Detect which cell encompasses the target text, then output its (x, y) center coordinate. 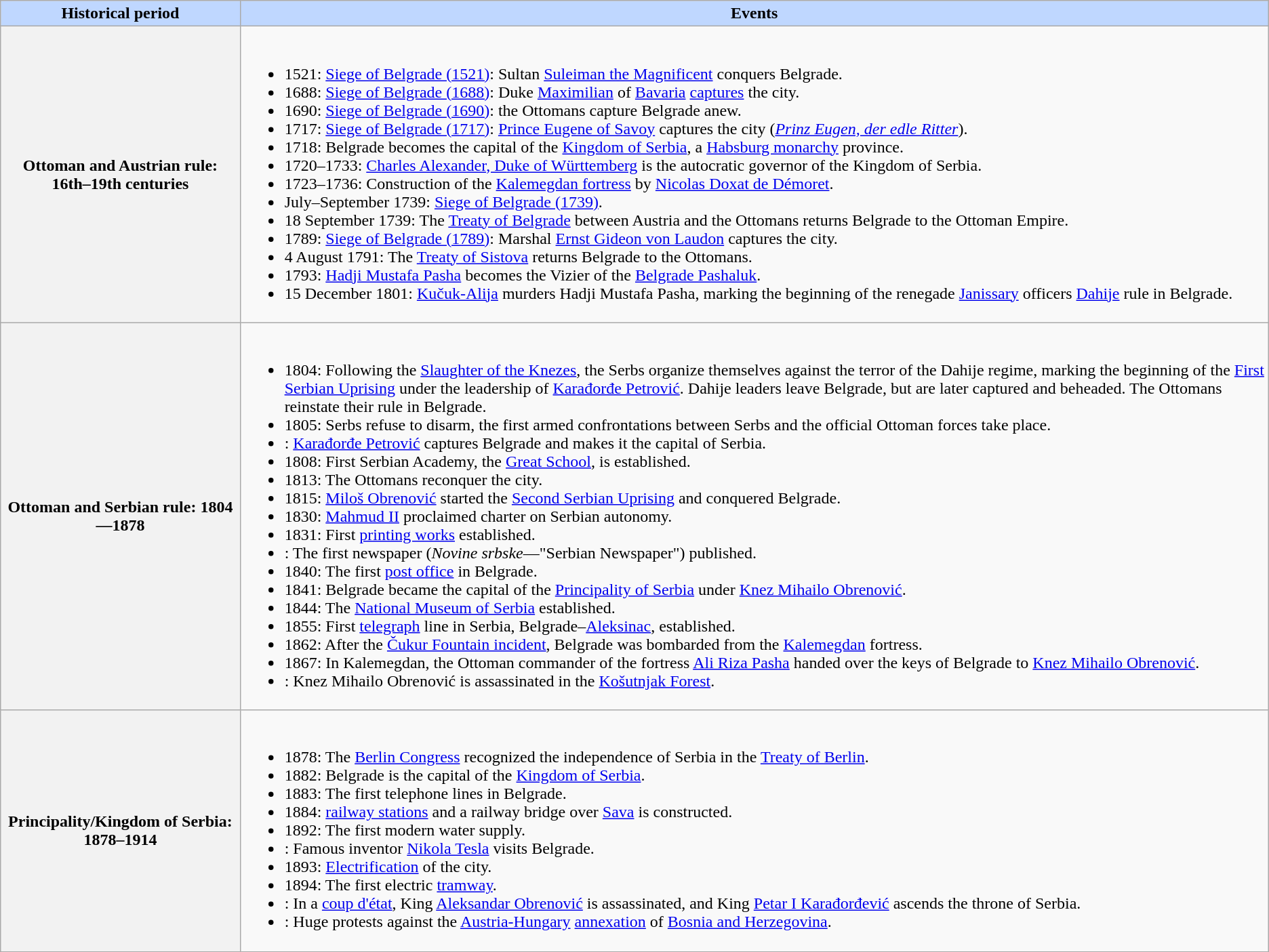
Events (754, 14)
Ottoman and Austrian rule: 16th–19th centuries (121, 175)
Principality/Kingdom of Serbia: 1878–1914 (121, 831)
Ottoman and Serbian rule: 1804—1878 (121, 516)
Historical period (121, 14)
